Pinpoint the cell where the given text exists, returning its (x, y) midpoint coordinate. 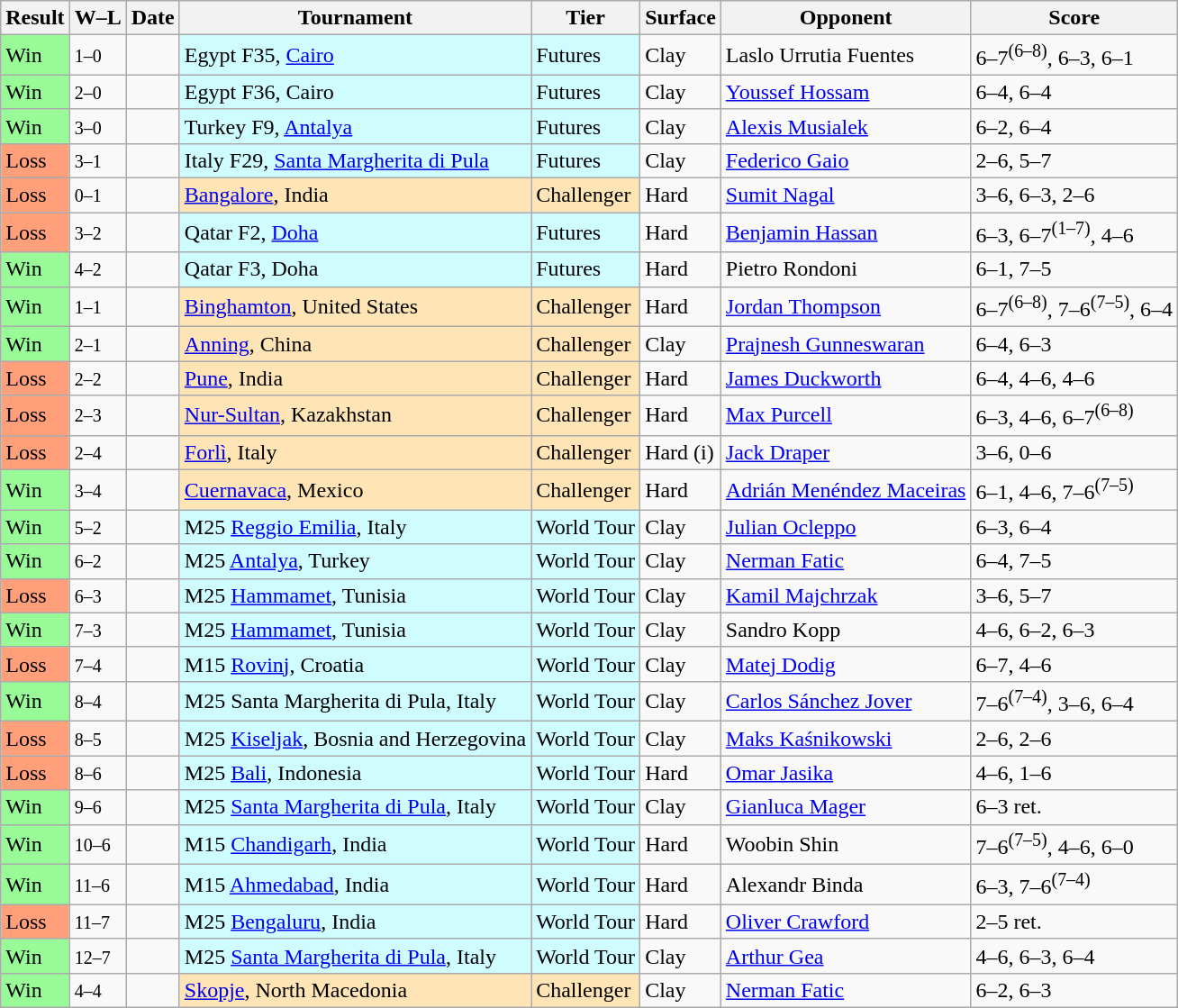
6–4, 7–5 (1074, 561)
2–4 (97, 452)
Prajnesh Gunneswaran (846, 344)
2–0 (97, 92)
6–2 (97, 561)
0–1 (97, 195)
6–1, 4–6, 7–6(7–5) (1074, 490)
M15 Rovinj, Croatia (355, 664)
Benjamin Hassan (846, 232)
2–5 ret. (1074, 922)
Egypt F36, Cairo (355, 92)
Egypt F35, Cairo (355, 56)
3–4 (97, 490)
Max Purcell (846, 416)
Jack Draper (846, 452)
4–4 (97, 990)
Sandro Kopp (846, 630)
1–0 (97, 56)
Arthur Gea (846, 956)
M15 Ahmedabad, India (355, 885)
Tier (585, 18)
2–1 (97, 344)
4–6, 6–3, 6–4 (1074, 956)
Hard (i) (681, 452)
3–6, 0–6 (1074, 452)
M25 Kiseljak, Bosnia and Herzegovina (355, 739)
Forlì, Italy (355, 452)
11–7 (97, 922)
6–3 ret. (1074, 807)
2–6, 5–7 (1074, 160)
Kamil Majchrzak (846, 595)
Maks Kaśnikowski (846, 739)
Score (1074, 18)
Alexandr Binda (846, 885)
6–7(6–8), 6–3, 6–1 (1074, 56)
Qatar F3, Doha (355, 269)
Date (153, 18)
3–2 (97, 232)
Turkey F9, Antalya (355, 126)
3–0 (97, 126)
Youssef Hossam (846, 92)
Carlos Sánchez Jover (846, 701)
8–5 (97, 739)
Surface (681, 18)
Skopje, North Macedonia (355, 990)
M25 Bengaluru, India (355, 922)
3–6, 6–3, 2–6 (1074, 195)
Opponent (846, 18)
6–3 (97, 595)
2–6, 2–6 (1074, 739)
6–4, 6–3 (1074, 344)
Federico Gaio (846, 160)
Pietro Rondoni (846, 269)
M15 Chandigarh, India (355, 845)
Result (35, 18)
7–6(7–5), 4–6, 6–0 (1074, 845)
Nur-Sultan, Kazakhstan (355, 416)
9–6 (97, 807)
5–2 (97, 527)
Omar Jasika (846, 773)
6–4, 6–4 (1074, 92)
Alexis Musialek (846, 126)
8–6 (97, 773)
12–7 (97, 956)
2–3 (97, 416)
11–6 (97, 885)
Oliver Crawford (846, 922)
6–2, 6–4 (1074, 126)
Woobin Shin (846, 845)
W–L (97, 18)
Tournament (355, 18)
7–6(7–4), 3–6, 6–4 (1074, 701)
6–3, 7–6(7–4) (1074, 885)
3–1 (97, 160)
Qatar F2, Doha (355, 232)
7–4 (97, 664)
Pune, India (355, 378)
6–3, 6–7(1–7), 4–6 (1074, 232)
6–4, 4–6, 4–6 (1074, 378)
Gianluca Mager (846, 807)
Binghamton, United States (355, 306)
4–6, 6–2, 6–3 (1074, 630)
6–1, 7–5 (1074, 269)
Matej Dodig (846, 664)
Anning, China (355, 344)
Adrián Menéndez Maceiras (846, 490)
2–2 (97, 378)
Julian Ocleppo (846, 527)
6–3, 6–4 (1074, 527)
6–2, 6–3 (1074, 990)
6–7, 4–6 (1074, 664)
1–1 (97, 306)
6–3, 4–6, 6–7(6–8) (1074, 416)
4–2 (97, 269)
Italy F29, Santa Margherita di Pula (355, 160)
M25 Reggio Emilia, Italy (355, 527)
Sumit Nagal (846, 195)
Jordan Thompson (846, 306)
M25 Antalya, Turkey (355, 561)
6–7(6–8), 7–6(7–5), 6–4 (1074, 306)
10–6 (97, 845)
4–6, 1–6 (1074, 773)
Laslo Urrutia Fuentes (846, 56)
3–6, 5–7 (1074, 595)
7–3 (97, 630)
8–4 (97, 701)
M25 Bali, Indonesia (355, 773)
Cuernavaca, Mexico (355, 490)
James Duckworth (846, 378)
Bangalore, India (355, 195)
